Identify which cell holds the provided text, then report its [x, y] central coordinate. 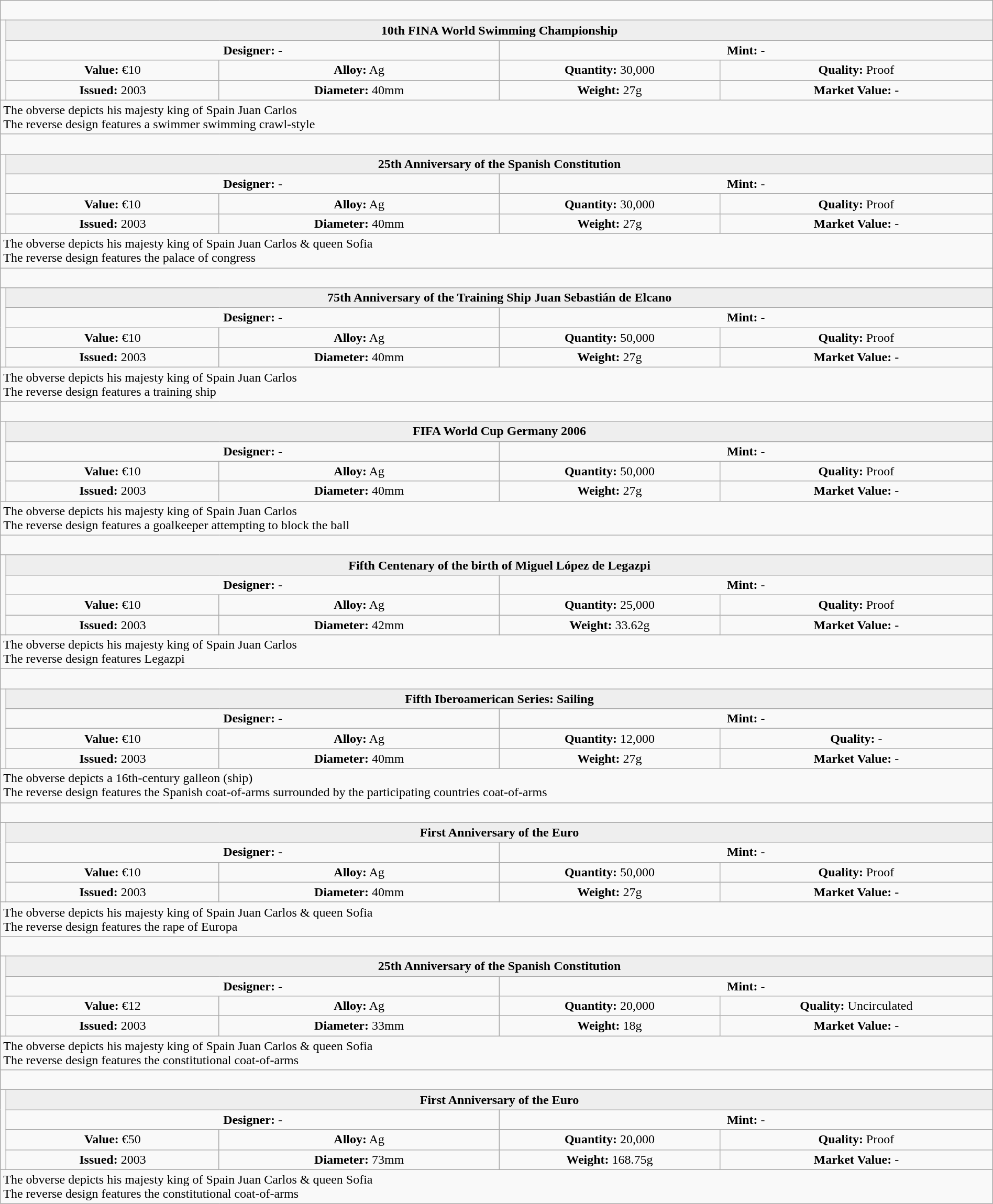
Value: €12 [113, 1006]
FIFA World Cup Germany 2006 [500, 431]
Diameter: 33mm [359, 1026]
The obverse depicts his majesty king of Spain Juan CarlosThe reverse design features Legazpi [496, 652]
Fifth Centenary of the birth of Miguel López de Legazpi [500, 565]
Quality: - [856, 739]
The obverse depicts his majesty king of Spain Juan Carlos & queen SofiaThe reverse design features the rape of Europa [496, 919]
Quality: Uncirculated [856, 1006]
Diameter: 42mm [359, 625]
Fifth Iberoamerican Series: Sailing [500, 699]
Quantity: 25,000 [610, 605]
The obverse depicts his majesty king of Spain Juan Carlos & queen SofiaThe reverse design features the palace of congress [496, 250]
Diameter: 73mm [359, 1160]
75th Anniversary of the Training Ship Juan Sebastián de Elcano [500, 298]
Weight: 18g [610, 1026]
10th FINA World Swimming Championship [500, 30]
Value: €50 [113, 1140]
Weight: 168.75g [610, 1160]
Quantity: 12,000 [610, 739]
The obverse depicts his majesty king of Spain Juan CarlosThe reverse design features a goalkeeper attempting to block the ball [496, 518]
Weight: 33.62g [610, 625]
The obverse depicts his majesty king of Spain Juan CarlosThe reverse design features a swimmer swimming crawl-style [496, 117]
The obverse depicts his majesty king of Spain Juan CarlosThe reverse design features a training ship [496, 384]
